For the text-containing cell, return its midpoint in [X, Y] coordinate format. 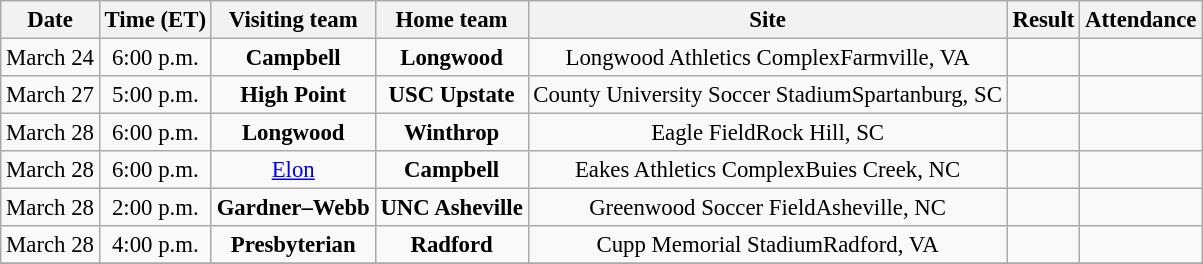
Elon [293, 170]
Eagle FieldRock Hill, SC [768, 133]
Time (ET) [155, 20]
2:00 p.m. [155, 208]
Home team [452, 20]
Presbyterian [293, 245]
Winthrop [452, 133]
UNC Asheville [452, 208]
Gardner–Webb [293, 208]
USC Upstate [452, 95]
Cupp Memorial StadiumRadford, VA [768, 245]
March 27 [50, 95]
Eakes Athletics ComplexBuies Creek, NC [768, 170]
Attendance [1141, 20]
Site [768, 20]
Radford [452, 245]
County University Soccer StadiumSpartanburg, SC [768, 95]
Visiting team [293, 20]
Date [50, 20]
5:00 p.m. [155, 95]
Greenwood Soccer FieldAsheville, NC [768, 208]
Result [1044, 20]
4:00 p.m. [155, 245]
High Point [293, 95]
March 24 [50, 58]
Longwood Athletics ComplexFarmville, VA [768, 58]
